Find where the given text appears and provide that cell's center as [X, Y] coordinate. 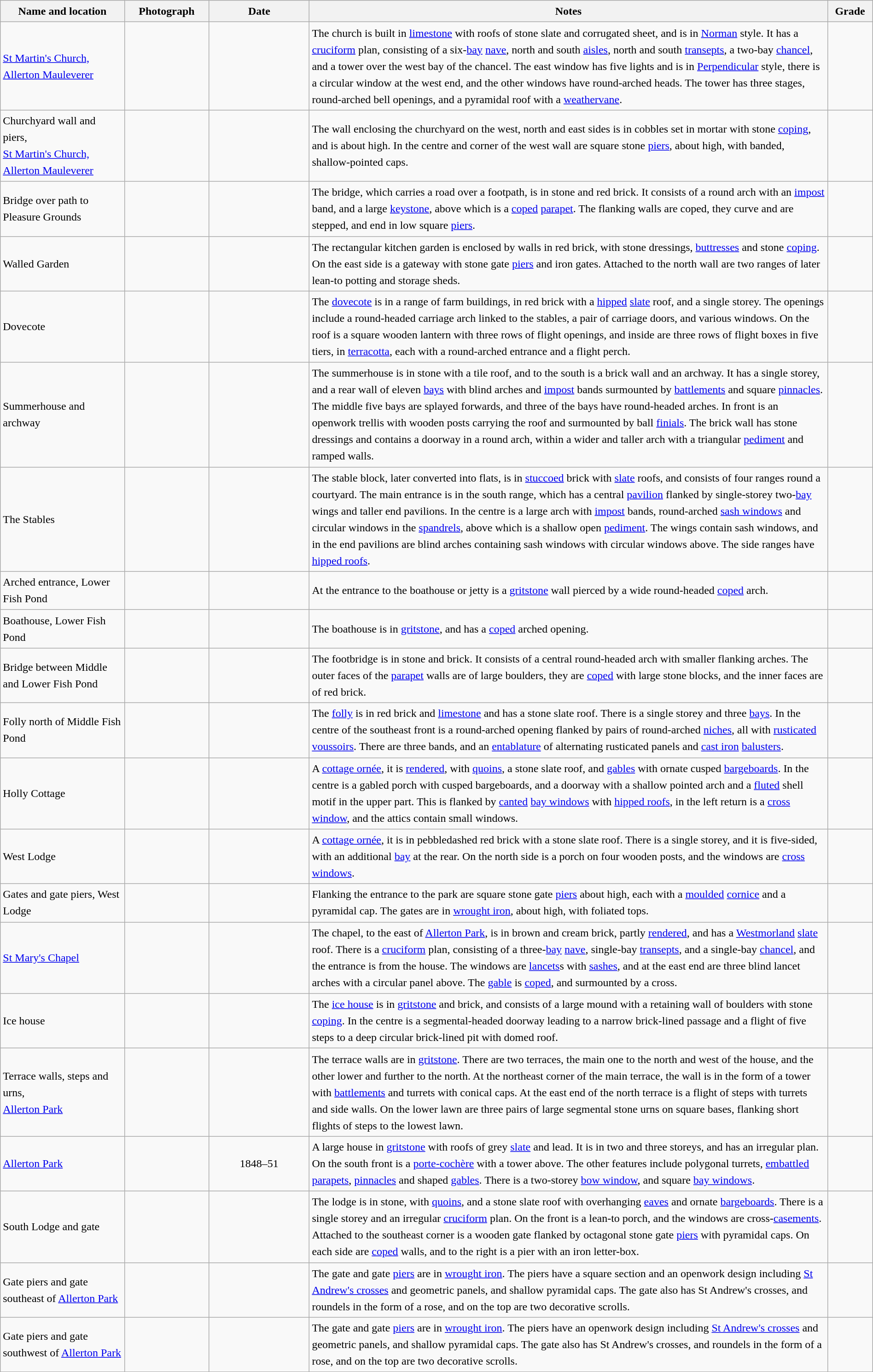
Folly north of Middle Fish Pond [63, 730]
Summerhouse and archway [63, 414]
Allerton Park [63, 1164]
Walled Garden [63, 263]
Terrace walls, steps and urns,Allerton Park [63, 1092]
St Martin's Church,Allerton Mauleverer [63, 66]
1848–51 [259, 1164]
Photograph [167, 11]
Name and location [63, 11]
Bridge between Middle and Lower Fish Pond [63, 675]
Notes [568, 11]
South Lodge and gate [63, 1227]
Gate piers and gate southwest of Allerton Park [63, 1344]
Date [259, 11]
Dovecote [63, 327]
Holly Cottage [63, 794]
The boathouse is in gritstone, and has a coped arched opening. [568, 629]
At the entrance to the boathouse or jetty is a gritstone wall pierced by a wide round-headed coped arch. [568, 590]
Churchyard wall and piers,St Martin's Church,Allerton Mauleverer [63, 145]
Ice house [63, 1021]
Grade [850, 11]
Boathouse, Lower Fish Pond [63, 629]
Bridge over path to Pleasure Grounds [63, 209]
Gates and gate piers, West Lodge [63, 903]
St Mary's Chapel [63, 958]
Gate piers and gate southeast of Allerton Park [63, 1290]
The Stables [63, 519]
Arched entrance, Lower Fish Pond [63, 590]
West Lodge [63, 856]
